Identify which cell holds the provided text, then report its (X, Y) central coordinate. 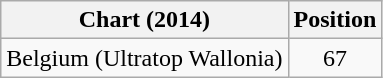
Belgium (Ultratop Wallonia) (144, 58)
Chart (2014) (144, 20)
Position (335, 20)
67 (335, 58)
